Output the [x, y] coordinate of the center of the cell containing the given text.  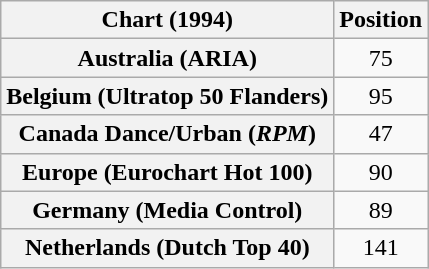
89 [381, 210]
Chart (1994) [168, 20]
Canada Dance/Urban (RPM) [168, 134]
95 [381, 96]
Germany (Media Control) [168, 210]
141 [381, 248]
Belgium (Ultratop 50 Flanders) [168, 96]
Netherlands (Dutch Top 40) [168, 248]
Europe (Eurochart Hot 100) [168, 172]
75 [381, 58]
47 [381, 134]
Position [381, 20]
90 [381, 172]
Australia (ARIA) [168, 58]
